Search for the cell housing the specified text and yield its [x, y] center coordinate. 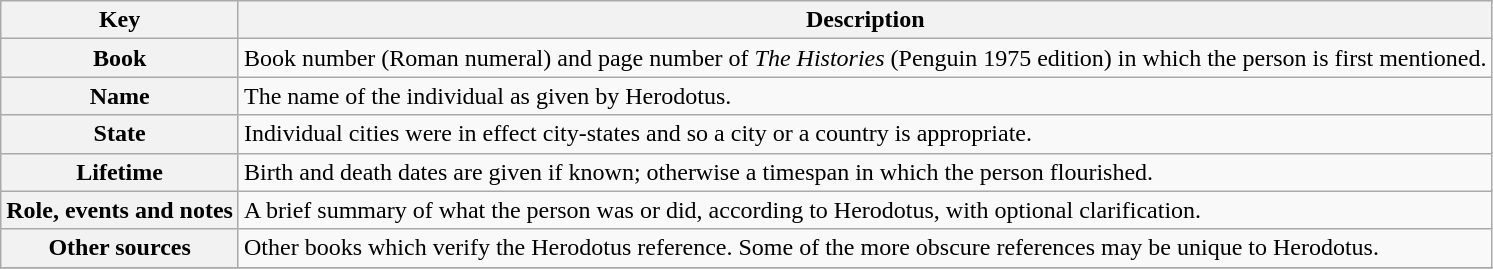
Birth and death dates are given if known; otherwise a timespan in which the person flourished. [865, 172]
Book [120, 58]
The name of the individual as given by Herodotus. [865, 96]
State [120, 134]
Lifetime [120, 172]
Description [865, 20]
Other books which verify the Herodotus reference. Some of the more obscure references may be unique to Herodotus. [865, 248]
Role, events and notes [120, 210]
Individual cities were in effect city-states and so a city or a country is appropriate. [865, 134]
Name [120, 96]
Key [120, 20]
A brief summary of what the person was or did, according to Herodotus, with optional clarification. [865, 210]
Book number (Roman numeral) and page number of The Histories (Penguin 1975 edition) in which the person is first mentioned. [865, 58]
Other sources [120, 248]
